Return the [X, Y] coordinate for the center point of the cell that contains the specified text.  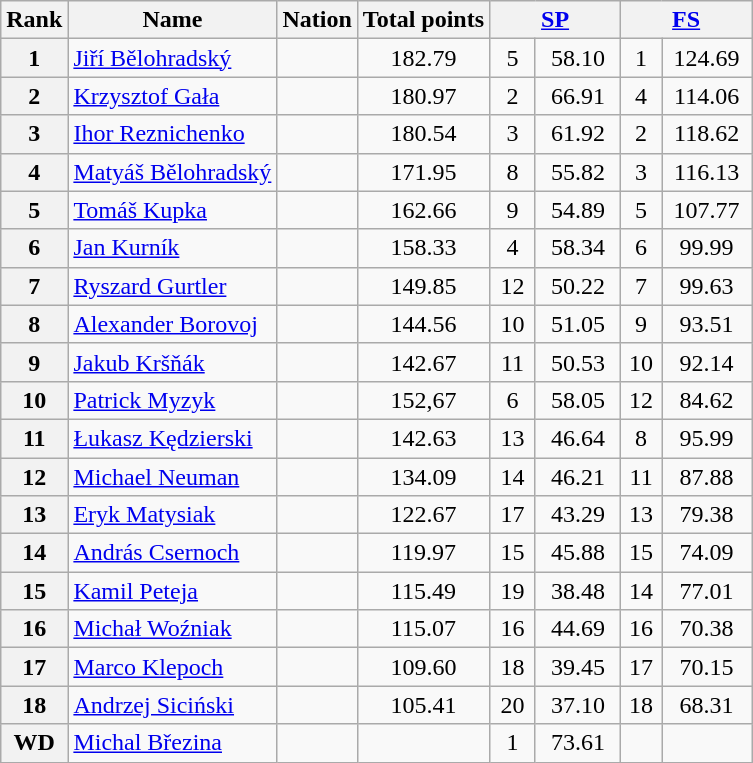
105.41 [423, 705]
37.10 [578, 705]
WD [34, 743]
114.06 [707, 96]
Michal Březina [172, 743]
87.88 [707, 477]
116.13 [707, 172]
93.51 [707, 324]
Patrick Myzyk [172, 400]
Name [172, 20]
115.49 [423, 591]
20 [513, 705]
107.77 [707, 210]
61.92 [578, 134]
Rank [34, 20]
109.60 [423, 667]
43.29 [578, 515]
118.62 [707, 134]
Alexander Borovoj [172, 324]
Nation [317, 20]
180.54 [423, 134]
Kamil Peteja [172, 591]
SP [556, 20]
77.01 [707, 591]
46.64 [578, 438]
Tomáš Kupka [172, 210]
171.95 [423, 172]
119.97 [423, 553]
55.82 [578, 172]
Jan Kurník [172, 248]
Total points [423, 20]
144.56 [423, 324]
142.67 [423, 362]
158.33 [423, 248]
58.05 [578, 400]
73.61 [578, 743]
45.88 [578, 553]
115.07 [423, 629]
Jiří Bělohradský [172, 58]
66.91 [578, 96]
Ihor Reznichenko [172, 134]
79.38 [707, 515]
Eryk Matysiak [172, 515]
54.89 [578, 210]
182.79 [423, 58]
Michał Woźniak [172, 629]
Michael Neuman [172, 477]
149.85 [423, 286]
152,67 [423, 400]
FS [686, 20]
50.53 [578, 362]
134.09 [423, 477]
Jakub Kršňák [172, 362]
142.63 [423, 438]
50.22 [578, 286]
162.66 [423, 210]
70.15 [707, 667]
44.69 [578, 629]
Marco Klepoch [172, 667]
Ryszard Gurtler [172, 286]
38.48 [578, 591]
70.38 [707, 629]
58.10 [578, 58]
92.14 [707, 362]
122.67 [423, 515]
Matyáš Bělohradský [172, 172]
99.63 [707, 286]
99.99 [707, 248]
51.05 [578, 324]
68.31 [707, 705]
Andrzej Siciński [172, 705]
András Csernoch [172, 553]
58.34 [578, 248]
180.97 [423, 96]
Krzysztof Gała [172, 96]
Łukasz Kędzierski [172, 438]
95.99 [707, 438]
39.45 [578, 667]
74.09 [707, 553]
46.21 [578, 477]
124.69 [707, 58]
19 [513, 591]
84.62 [707, 400]
